For the text-containing cell, return its midpoint in [x, y] coordinate format. 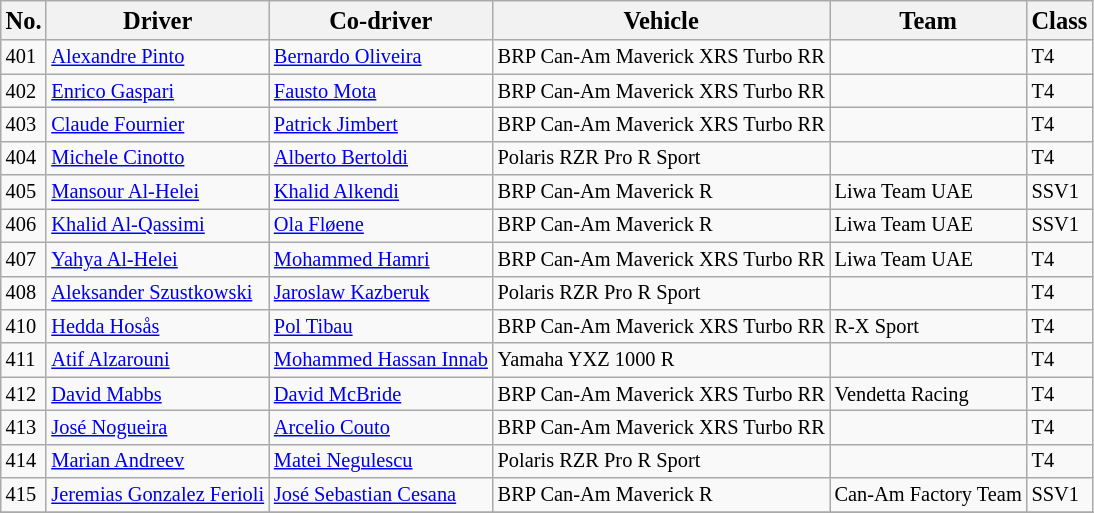
David Mabbs [158, 394]
412 [24, 394]
408 [24, 293]
Ola Fløene [381, 225]
Khalid Al-Qassimi [158, 225]
Aleksander Szustkowski [158, 293]
Class [1060, 20]
Arcelio Couto [381, 427]
José Sebastian Cesana [381, 495]
Team [928, 20]
Jeremias Gonzalez Ferioli [158, 495]
Alberto Bertoldi [381, 158]
Co-driver [381, 20]
401 [24, 57]
Claude Fournier [158, 124]
414 [24, 461]
410 [24, 326]
402 [24, 91]
Marian Andreev [158, 461]
Can-Am Factory Team [928, 495]
Matei Negulescu [381, 461]
Fausto Mota [381, 91]
R-X Sport [928, 326]
Mansour Al-Helei [158, 192]
Pol Tibau [381, 326]
Driver [158, 20]
Yahya Al-Helei [158, 259]
403 [24, 124]
Enrico Gaspari [158, 91]
Mohammed Hamri [381, 259]
407 [24, 259]
José Nogueira [158, 427]
Atif Alzarouni [158, 360]
Mohammed Hassan Innab [381, 360]
Michele Cinotto [158, 158]
Hedda Hosås [158, 326]
404 [24, 158]
Yamaha YXZ 1000 R [662, 360]
Alexandre Pinto [158, 57]
405 [24, 192]
Jaroslaw Kazberuk [381, 293]
411 [24, 360]
Vendetta Racing [928, 394]
406 [24, 225]
David McBride [381, 394]
No. [24, 20]
Patrick Jimbert [381, 124]
Khalid Alkendi [381, 192]
415 [24, 495]
Vehicle [662, 20]
413 [24, 427]
Bernardo Oliveira [381, 57]
